For the text-containing cell, return its midpoint in (x, y) coordinate format. 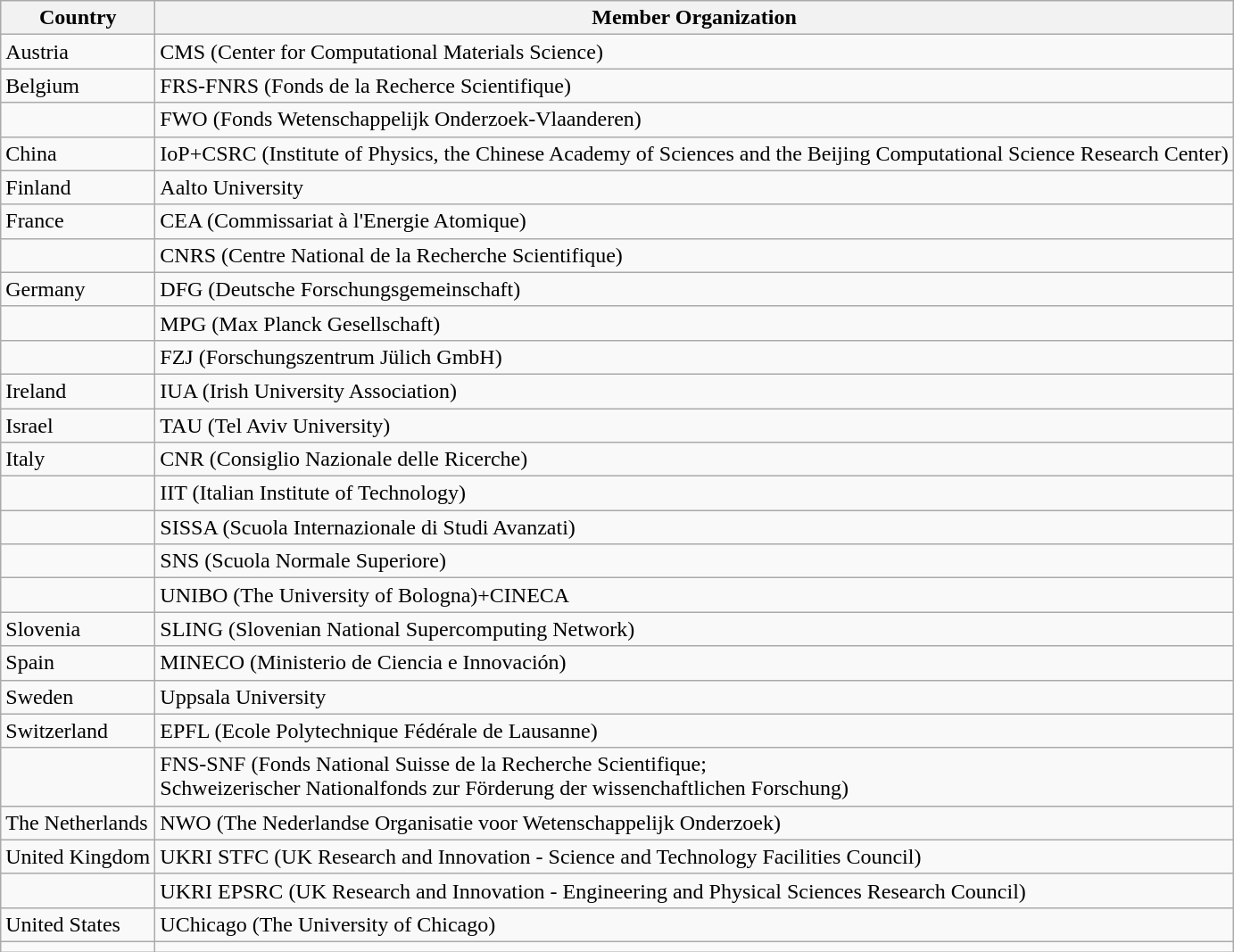
FWO (Fonds Wetenschappelijk Onderzoek-Vlaanderen) (694, 120)
NWO (The Nederlandse Organisatie voor Wetenschappelijk Onderzoek) (694, 823)
IoP+CSRC (Institute of Physics, the Chinese Academy of Sciences and the Beijing Computational Science Research Center) (694, 153)
EPFL (Ecole Polytechnique Fédérale de Lausanne) (694, 731)
MPG (Max Planck Gesellschaft) (694, 323)
UKRI STFC (UK Research and Innovation - Science and Technology Facilities Council) (694, 857)
SLING (Slovenian National Supercomputing Network) (694, 629)
France (79, 221)
Country (79, 18)
CEA (Commissariat à l'Energie Atomique) (694, 221)
Finland (79, 187)
CNR (Consiglio Nazionale delle Ricerche) (694, 459)
Switzerland (79, 731)
UKRI EPSRC (UK Research and Innovation - Engineering and Physical Sciences Research Council) (694, 890)
China (79, 153)
Italy (79, 459)
UChicago (The University of Chicago) (694, 924)
Aalto University (694, 187)
SNS (Scuola Normale Superiore) (694, 561)
Spain (79, 663)
Slovenia (79, 629)
United States (79, 924)
DFG (Deutsche Forschungsgemeinschaft) (694, 289)
The Netherlands (79, 823)
FNS-SNF (Fonds National Suisse de la Recherche Scientifique;Schweizerischer Nationalfonds zur Förderung der wissenchaftlichen Forschung) (694, 776)
Israel (79, 426)
FRS-FNRS (Fonds de la Recherce Scientifique) (694, 86)
SISSA (Scuola Internazionale di Studi Avanzati) (694, 527)
CMS (Center for Computational Materials Science) (694, 52)
FZJ (Forschungszentrum Jülich GmbH) (694, 357)
United Kingdom (79, 857)
Ireland (79, 391)
TAU (Tel Aviv University) (694, 426)
Austria (79, 52)
Uppsala University (694, 697)
MINECO (Ministerio de Ciencia e Innovación) (694, 663)
IIT (Italian Institute of Technology) (694, 493)
Member Organization (694, 18)
CNRS (Centre National de la Recherche Scientifique) (694, 255)
UNIBO (The University of Bologna)+CINECA (694, 595)
Sweden (79, 697)
Germany (79, 289)
Belgium (79, 86)
IUA (Irish University Association) (694, 391)
